From the cell containing the given text, extract its center point as (x, y) coordinate. 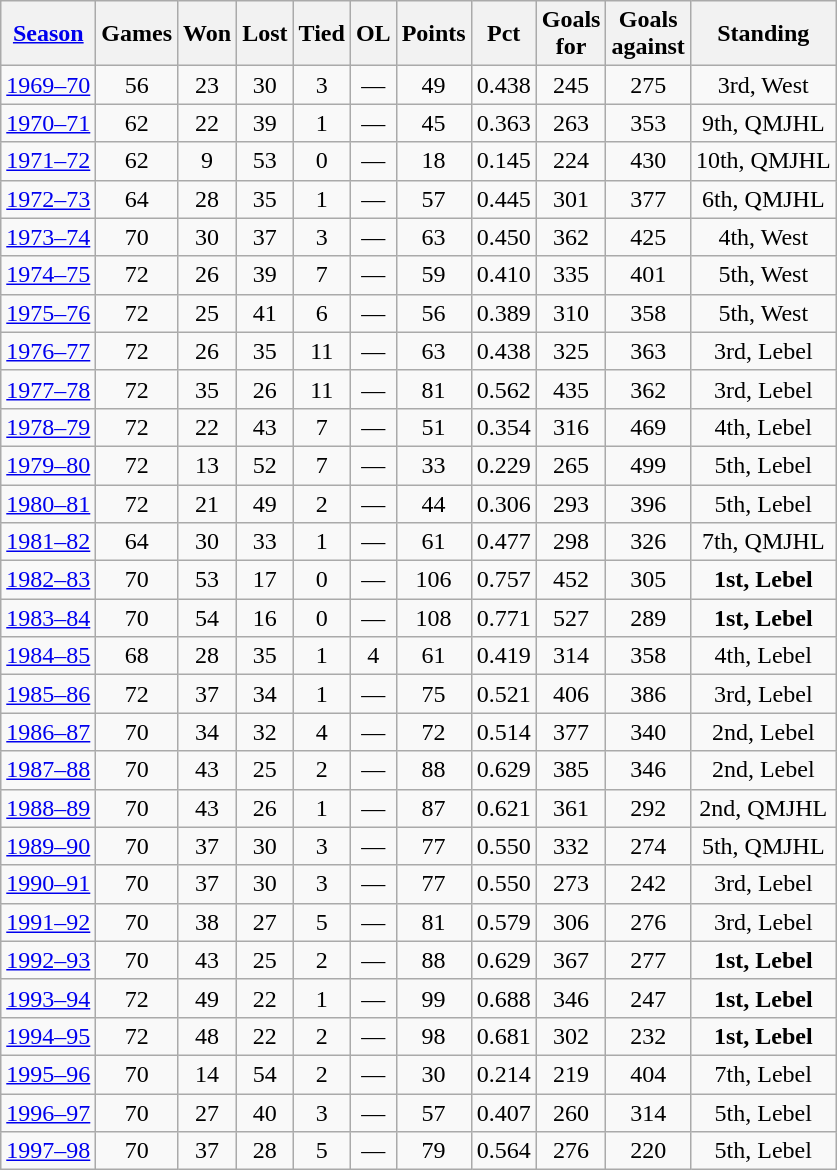
385 (571, 770)
1991–92 (48, 922)
45 (434, 123)
Season (48, 34)
0.621 (504, 808)
1978–79 (48, 427)
6 (322, 313)
14 (208, 1074)
1982–83 (48, 580)
79 (434, 1151)
99 (434, 998)
4th, West (763, 237)
1969–70 (48, 85)
Pct (504, 34)
0.145 (504, 161)
0.564 (504, 1151)
0.445 (504, 199)
1976–77 (48, 351)
292 (648, 808)
0.363 (504, 123)
108 (434, 618)
340 (648, 732)
0.771 (504, 618)
435 (571, 389)
1970–71 (48, 123)
Games (137, 34)
Tied (322, 34)
527 (571, 618)
247 (648, 998)
41 (265, 313)
1992–93 (48, 960)
0.521 (504, 694)
224 (571, 161)
0.514 (504, 732)
361 (571, 808)
1980–81 (48, 503)
367 (571, 960)
0.389 (504, 313)
335 (571, 275)
298 (571, 542)
275 (648, 85)
430 (648, 161)
48 (208, 1036)
1975–76 (48, 313)
220 (648, 1151)
38 (208, 922)
0.681 (504, 1036)
305 (648, 580)
17 (265, 580)
68 (137, 656)
Standing (763, 34)
499 (648, 465)
0.477 (504, 542)
452 (571, 580)
293 (571, 503)
40 (265, 1113)
1983–84 (48, 618)
386 (648, 694)
16 (265, 618)
396 (648, 503)
Won (208, 34)
44 (434, 503)
0.306 (504, 503)
10th, QMJHL (763, 161)
0.410 (504, 275)
1997–98 (48, 1151)
1986–87 (48, 732)
0.757 (504, 580)
219 (571, 1074)
7th, QMJHL (763, 542)
301 (571, 199)
0.419 (504, 656)
32 (265, 732)
0.354 (504, 427)
Goalsfor (571, 34)
1972–73 (48, 199)
1985–86 (48, 694)
9th, QMJHL (763, 123)
325 (571, 351)
242 (648, 884)
326 (648, 542)
7th, Lebel (763, 1074)
289 (648, 618)
265 (571, 465)
1984–85 (48, 656)
1989–90 (48, 846)
98 (434, 1036)
277 (648, 960)
1995–96 (48, 1074)
9 (208, 161)
21 (208, 503)
3rd, West (763, 85)
0.214 (504, 1074)
406 (571, 694)
1981–82 (48, 542)
1994–95 (48, 1036)
232 (648, 1036)
1990–91 (48, 884)
23 (208, 85)
1988–89 (48, 808)
106 (434, 580)
1973–74 (48, 237)
425 (648, 237)
0.688 (504, 998)
13 (208, 465)
87 (434, 808)
1971–72 (48, 161)
18 (434, 161)
75 (434, 694)
0.407 (504, 1113)
1993–94 (48, 998)
0.579 (504, 922)
1974–75 (48, 275)
1977–78 (48, 389)
263 (571, 123)
Points (434, 34)
316 (571, 427)
1987–88 (48, 770)
469 (648, 427)
2nd, QMJHL (763, 808)
363 (648, 351)
404 (648, 1074)
0.562 (504, 389)
1996–97 (48, 1113)
0.229 (504, 465)
353 (648, 123)
5th, QMJHL (763, 846)
273 (571, 884)
401 (648, 275)
Lost (265, 34)
310 (571, 313)
306 (571, 922)
302 (571, 1036)
1979–80 (48, 465)
51 (434, 427)
6th, QMJHL (763, 199)
OL (373, 34)
274 (648, 846)
332 (571, 846)
Goalsagainst (648, 34)
260 (571, 1113)
245 (571, 85)
52 (265, 465)
0.450 (504, 237)
59 (434, 275)
